Locate the cell with the specified text and output its [x, y] center coordinate. 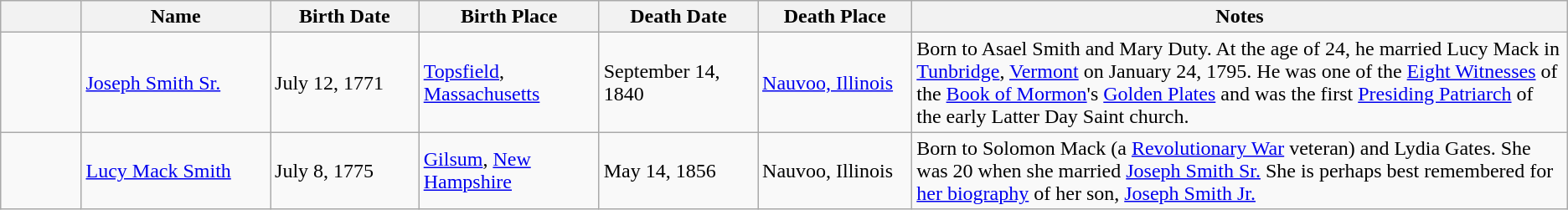
Topsfield, Massachusetts [509, 82]
Death Place [835, 17]
September 14, 1840 [678, 82]
Lucy Mack Smith [176, 171]
Joseph Smith Sr. [176, 82]
July 8, 1775 [345, 171]
Gilsum, New Hampshire [509, 171]
May 14, 1856 [678, 171]
Name [176, 17]
Death Date [678, 17]
Birth Date [345, 17]
July 12, 1771 [345, 82]
Birth Place [509, 17]
Notes [1240, 17]
